Determine the (x, y) coordinate at the center of the cell enclosing the given text.  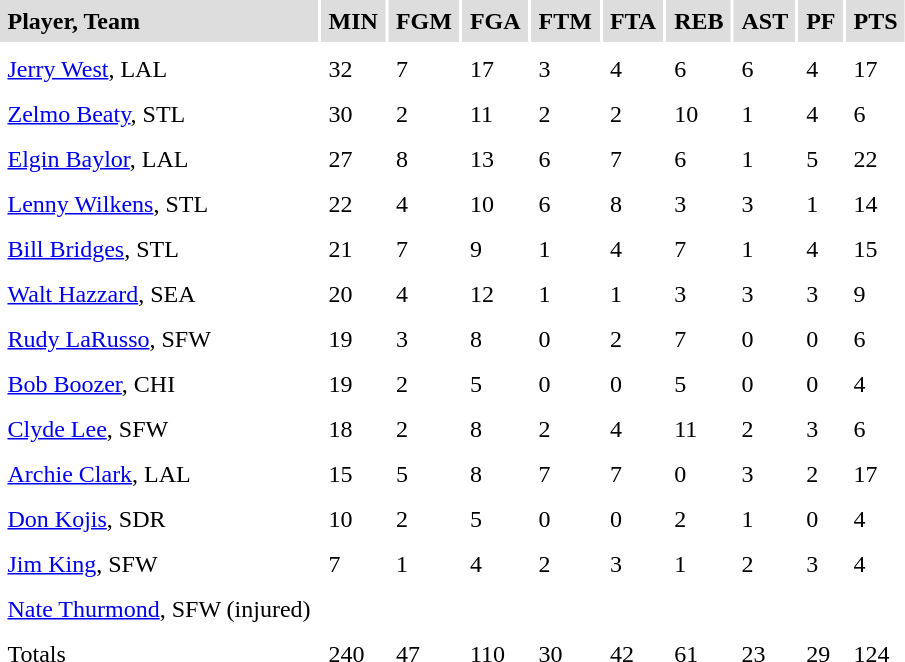
AST (765, 21)
PTS (876, 21)
FGM (424, 21)
18 (353, 429)
PF (821, 21)
Jerry West, LAL (159, 69)
REB (699, 21)
Lenny Wilkens, STL (159, 204)
30 (353, 114)
Archie Clark, LAL (159, 474)
FTM (565, 21)
Jim King, SFW (159, 564)
FGA (495, 21)
Clyde Lee, SFW (159, 429)
Don Kojis, SDR (159, 519)
FTA (632, 21)
27 (353, 159)
32 (353, 69)
14 (876, 204)
Walt Hazzard, SEA (159, 294)
Nate Thurmond, SFW (injured) (159, 609)
Bob Boozer, CHI (159, 384)
Zelmo Beaty, STL (159, 114)
Elgin Baylor, LAL (159, 159)
12 (495, 294)
MIN (353, 21)
13 (495, 159)
Bill Bridges, STL (159, 249)
21 (353, 249)
20 (353, 294)
Player, Team (159, 21)
Rudy LaRusso, SFW (159, 339)
